Scan for the cell matching the given text and deliver its [X, Y] coordinate at center. 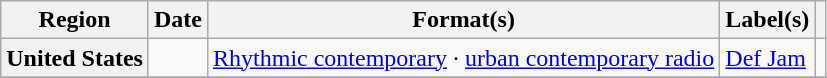
United States [75, 58]
Def Jam [768, 58]
Date [178, 20]
Format(s) [464, 20]
Rhythmic contemporary · urban contemporary radio [464, 58]
Region [75, 20]
Label(s) [768, 20]
